Search for the cell housing the specified text and yield its [x, y] center coordinate. 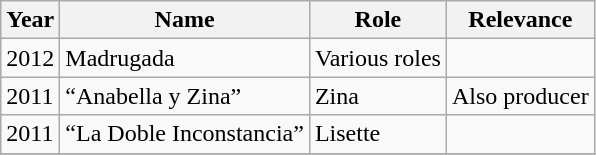
“La Doble Inconstancia” [185, 134]
“Anabella y Zina” [185, 96]
Various roles [378, 58]
Madrugada [185, 58]
Year [30, 20]
Relevance [520, 20]
2012 [30, 58]
Lisette [378, 134]
Also producer [520, 96]
Name [185, 20]
Role [378, 20]
Zina [378, 96]
